Extract the (x, y) coordinate from the center of the cell holding the provided text.  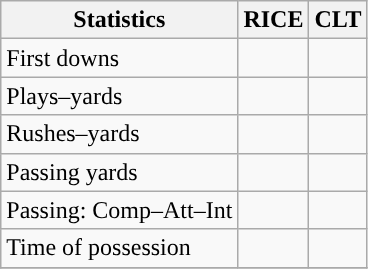
Statistics (120, 20)
First downs (120, 58)
Passing: Comp–Att–Int (120, 210)
Plays–yards (120, 96)
CLT (338, 20)
RICE (274, 20)
Time of possession (120, 248)
Passing yards (120, 172)
Rushes–yards (120, 134)
